Scan for the cell matching the given text and deliver its (x, y) coordinate at center. 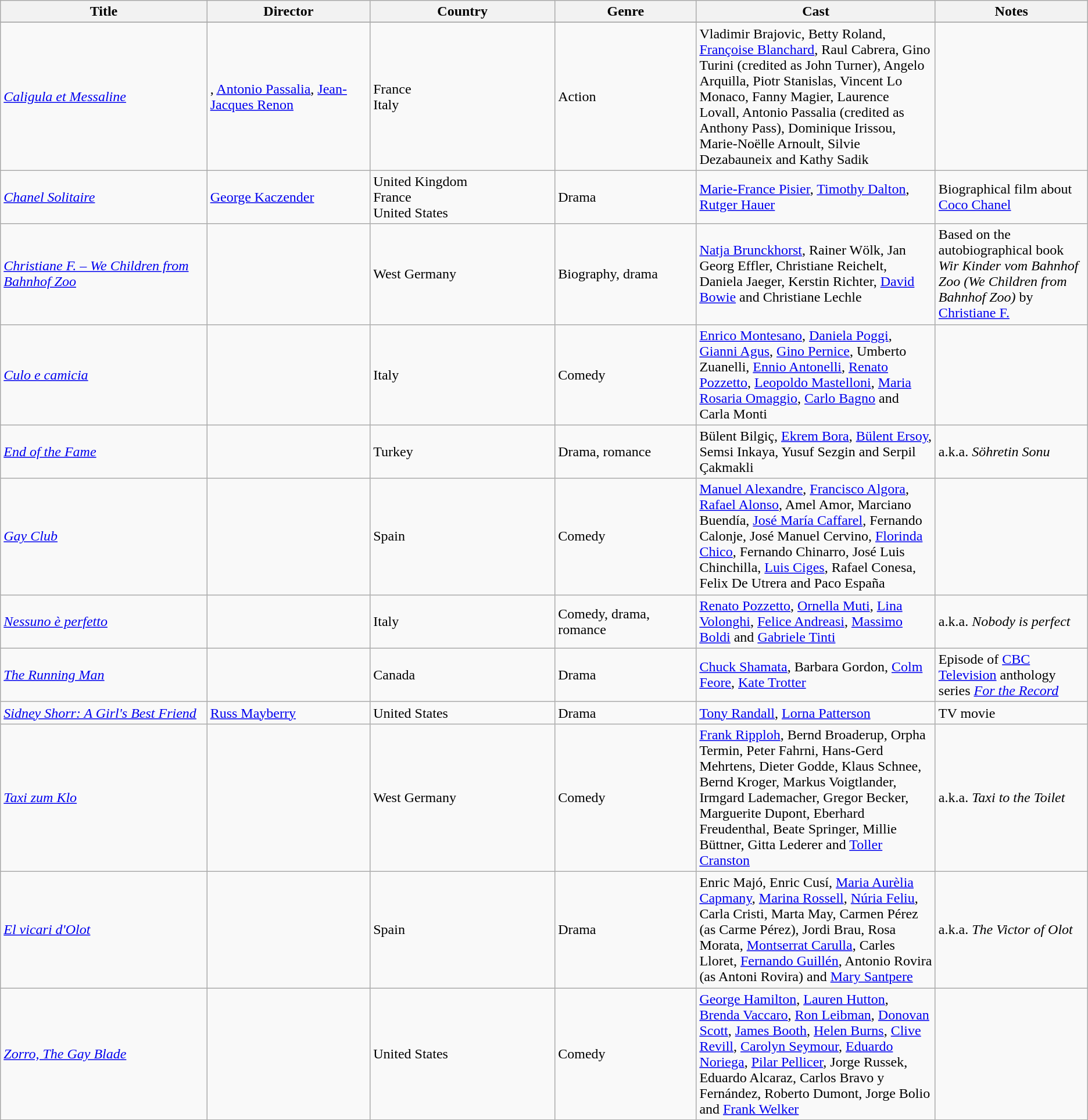
Based on the autobiographical book Wir Kinder vom Bahnhof Zoo (We Children from Bahnhof Zoo) by Christiane F. (1011, 274)
Cast (816, 12)
George Kaczender (288, 197)
Christiane F. – We Children from Bahnhof Zoo (103, 274)
Sidney Shorr: A Girl's Best Friend (103, 713)
a.k.a. Taxi to the Toilet (1011, 797)
Tony Randall, Lorna Patterson (816, 713)
Comedy, drama, romance (625, 621)
Notes (1011, 12)
Title (103, 12)
a.k.a. Söhretin Sonu (1011, 452)
Bülent Bilgiç, Ekrem Bora, Bülent Ersoy, Semsi Inkaya, Yusuf Sezgin and Serpil Çakmakli (816, 452)
Gay Club (103, 536)
Country (463, 12)
Caligula et Messaline (103, 96)
Culo e camicia (103, 374)
The Running Man (103, 675)
Renato Pozzetto, Ornella Muti, Lina Volonghi, Felice Andreasi, Massimo Boldi and Gabriele Tinti (816, 621)
Chuck Shamata, Barbara Gordon, Colm Feore, Kate Trotter (816, 675)
Biography, drama (625, 274)
Canada (463, 675)
TV movie (1011, 713)
United KingdomFranceUnited States (463, 197)
Marie-France Pisier, Timothy Dalton, Rutger Hauer (816, 197)
El vicari d'Olot (103, 929)
Episode of CBC Television anthology series For the Record (1011, 675)
Natja Brunckhorst, Rainer Wölk, Jan Georg Effler, Christiane Reichelt, Daniela Jaeger, Kerstin Richter, David Bowie and Christiane Lechle (816, 274)
Zorro, The Gay Blade (103, 1054)
a.k.a. Nobody is perfect (1011, 621)
Nessuno è perfetto (103, 621)
Director (288, 12)
Turkey (463, 452)
Chanel Solitaire (103, 197)
, Antonio Passalia, Jean-Jacques Renon (288, 96)
FranceItaly (463, 96)
Drama, romance (625, 452)
Russ Mayberry (288, 713)
Genre (625, 12)
Biographical film about Coco Chanel (1011, 197)
Action (625, 96)
a.k.a. The Victor of Olot (1011, 929)
Taxi zum Klo (103, 797)
End of the Fame (103, 452)
